Find where the given text appears and provide that cell's center as (x, y) coordinate. 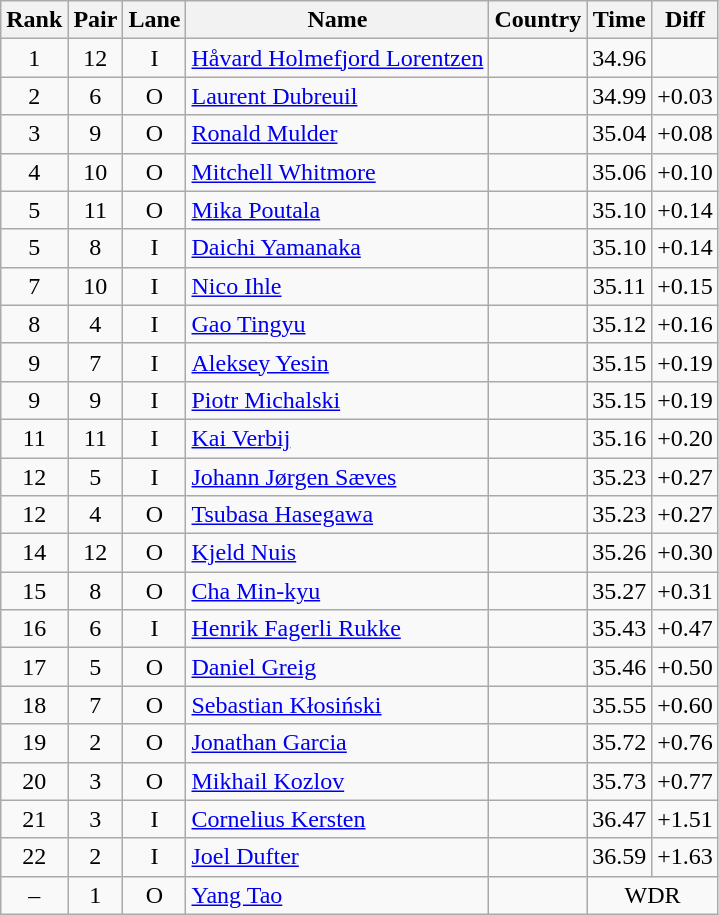
WDR (653, 895)
35.16 (620, 438)
35.55 (620, 705)
Laurent Dubreuil (338, 96)
+0.15 (686, 286)
Yang Tao (338, 895)
Daichi Yamanaka (338, 248)
Kjeld Nuis (338, 553)
Lane (154, 20)
35.43 (620, 629)
+0.60 (686, 705)
34.99 (620, 96)
Diff (686, 20)
+0.16 (686, 324)
17 (34, 667)
21 (34, 819)
Piotr Michalski (338, 400)
+0.20 (686, 438)
+0.30 (686, 553)
– (34, 895)
35.11 (620, 286)
+0.08 (686, 134)
36.59 (620, 857)
Cornelius Kersten (338, 819)
18 (34, 705)
35.27 (620, 591)
19 (34, 743)
Aleksey Yesin (338, 362)
Name (338, 20)
+0.03 (686, 96)
35.26 (620, 553)
Håvard Holmefjord Lorentzen (338, 58)
Joel Dufter (338, 857)
Mika Poutala (338, 210)
Mikhail Kozlov (338, 781)
Daniel Greig (338, 667)
+1.51 (686, 819)
+0.76 (686, 743)
15 (34, 591)
+0.50 (686, 667)
Ronald Mulder (338, 134)
14 (34, 553)
20 (34, 781)
Johann Jørgen Sæves (338, 477)
+0.10 (686, 172)
35.73 (620, 781)
Kai Verbij (338, 438)
35.12 (620, 324)
16 (34, 629)
35.72 (620, 743)
+0.31 (686, 591)
Country (538, 20)
35.46 (620, 667)
Henrik Fagerli Rukke (338, 629)
+0.47 (686, 629)
Cha Min-kyu (338, 591)
36.47 (620, 819)
Sebastian Kłosiński (338, 705)
34.96 (620, 58)
+0.77 (686, 781)
Pair (96, 20)
Nico Ihle (338, 286)
22 (34, 857)
Time (620, 20)
Tsubasa Hasegawa (338, 515)
Rank (34, 20)
Mitchell Whitmore (338, 172)
Gao Tingyu (338, 324)
+1.63 (686, 857)
35.04 (620, 134)
Jonathan Garcia (338, 743)
35.06 (620, 172)
